For the text-containing cell, return its midpoint in (X, Y) coordinate format. 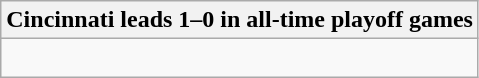
Cincinnati leads 1–0 in all-time playoff games (240, 20)
